Provide the [X, Y] coordinate of the cell's center where the given text is located.  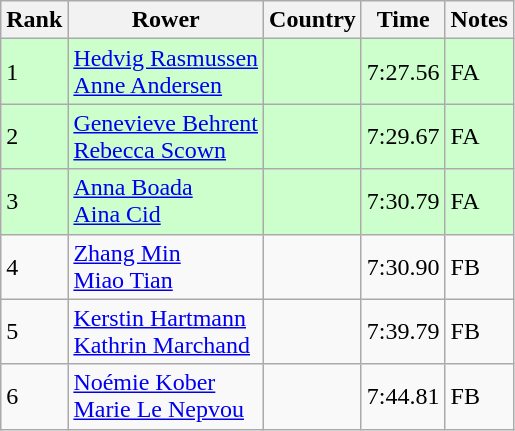
4 [34, 266]
6 [34, 396]
5 [34, 332]
Time [403, 20]
7:30.79 [403, 202]
Anna BoadaAina Cid [166, 202]
7:29.67 [403, 136]
Notes [479, 20]
7:27.56 [403, 72]
7:30.90 [403, 266]
Kerstin HartmannKathrin Marchand [166, 332]
2 [34, 136]
3 [34, 202]
7:44.81 [403, 396]
7:39.79 [403, 332]
Noémie KoberMarie Le Nepvou [166, 396]
Genevieve BehrentRebecca Scown [166, 136]
Hedvig RasmussenAnne Andersen [166, 72]
Zhang MinMiao Tian [166, 266]
1 [34, 72]
Rank [34, 20]
Country [313, 20]
Rower [166, 20]
